Search for the cell housing the specified text and yield its [x, y] center coordinate. 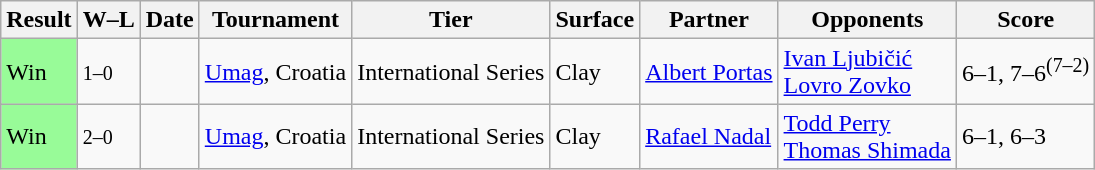
Tier [451, 20]
Rafael Nadal [709, 136]
Todd Perry Thomas Shimada [867, 136]
W–L [108, 20]
Opponents [867, 20]
Surface [595, 20]
Result [39, 20]
Tournament [275, 20]
2–0 [108, 136]
6–1, 6–3 [1025, 136]
1–0 [108, 72]
6–1, 7–6(7–2) [1025, 72]
Albert Portas [709, 72]
Date [170, 20]
Score [1025, 20]
Ivan Ljubičić Lovro Zovko [867, 72]
Partner [709, 20]
